For the text-containing cell, return its midpoint in (x, y) coordinate format. 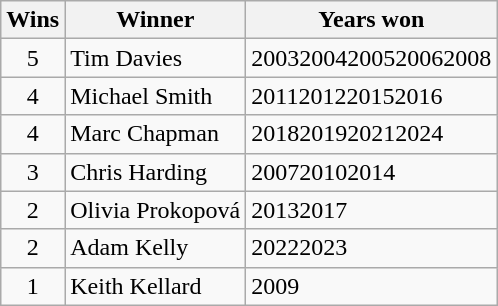
Adam Kelly (156, 248)
Olivia Prokopová (156, 210)
2011201220152016 (372, 96)
3 (33, 172)
20222023 (372, 248)
Marc Chapman (156, 134)
Tim Davies (156, 58)
2018201920212024 (372, 134)
Years won (372, 20)
Chris Harding (156, 172)
Wins (33, 20)
2009 (372, 286)
200720102014 (372, 172)
20032004200520062008 (372, 58)
Michael Smith (156, 96)
Winner (156, 20)
20132017 (372, 210)
1 (33, 286)
Keith Kellard (156, 286)
5 (33, 58)
